Scan for the cell matching the given text and deliver its [x, y] coordinate at center. 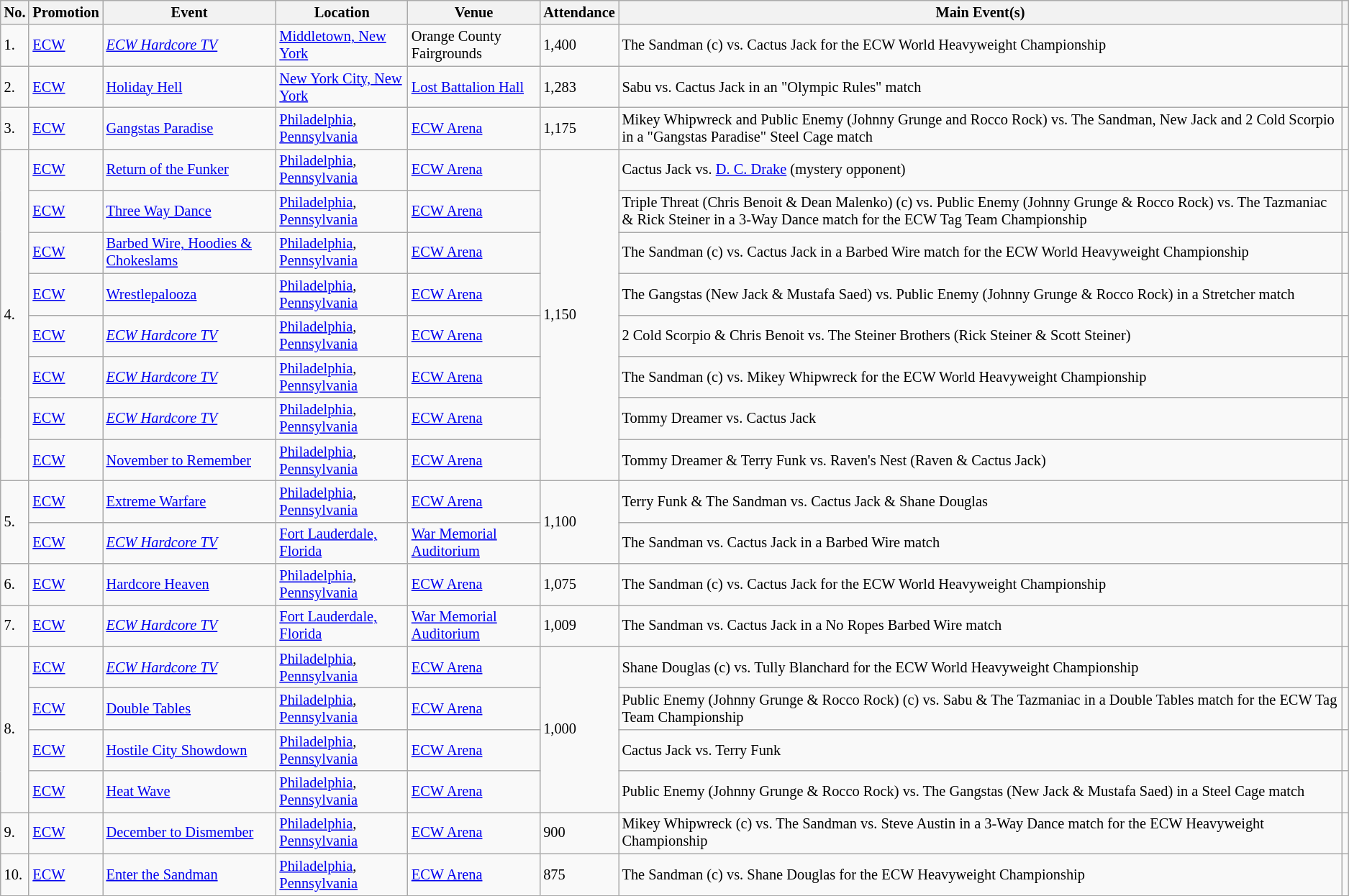
9. [15, 833]
Sabu vs. Cactus Jack in an "Olympic Rules" match [981, 87]
5. [15, 522]
Return of the Funker [190, 170]
1,009 [578, 626]
2 Cold Scorpio & Chris Benoit vs. The Steiner Brothers (Rick Steiner & Scott Steiner) [981, 336]
Tommy Dreamer & Terry Funk vs. Raven's Nest (Raven & Cactus Jack) [981, 460]
The Gangstas (New Jack & Mustafa Saed) vs. Public Enemy (Johnny Grunge & Rocco Rock) in a Stretcher match [981, 294]
December to Dismember [190, 833]
Gangstas Paradise [190, 128]
Double Tables [190, 708]
The Sandman vs. Cactus Jack in a No Ropes Barbed Wire match [981, 626]
Terry Funk & The Sandman vs. Cactus Jack & Shane Douglas [981, 501]
Orange County Fairgrounds [473, 45]
Event [190, 12]
Holiday Hell [190, 87]
Lost Battalion Hall [473, 87]
Cactus Jack vs. D. C. Drake (mystery opponent) [981, 170]
1,400 [578, 45]
1,000 [578, 729]
Attendance [578, 12]
3. [15, 128]
Heat Wave [190, 792]
Cactus Jack vs. Terry Funk [981, 750]
6. [15, 585]
1,075 [578, 585]
Shane Douglas (c) vs. Tully Blanchard for the ECW World Heavyweight Championship [981, 667]
Wrestlepalooza [190, 294]
The Sandman vs. Cactus Jack in a Barbed Wire match [981, 543]
The Sandman (c) vs. Shane Douglas for the ECW Heavyweight Championship [981, 874]
Barbed Wire, Hoodies & Chokeslams [190, 252]
900 [578, 833]
Three Way Dance [190, 211]
New York City, New York [341, 87]
Enter the Sandman [190, 874]
1,100 [578, 522]
Middletown, New York [341, 45]
1,283 [578, 87]
10. [15, 874]
No. [15, 12]
2. [15, 87]
1,150 [578, 315]
Main Event(s) [981, 12]
Hostile City Showdown [190, 750]
1,175 [578, 128]
Venue [473, 12]
8. [15, 729]
The Sandman (c) vs. Mikey Whipwreck for the ECW World Heavyweight Championship [981, 377]
The Sandman (c) vs. Cactus Jack in a Barbed Wire match for the ECW World Heavyweight Championship [981, 252]
875 [578, 874]
Extreme Warfare [190, 501]
4. [15, 315]
Promotion [65, 12]
7. [15, 626]
Public Enemy (Johnny Grunge & Rocco Rock) vs. The Gangstas (New Jack & Mustafa Saed) in a Steel Cage match [981, 792]
Tommy Dreamer vs. Cactus Jack [981, 419]
November to Remember [190, 460]
Public Enemy (Johnny Grunge & Rocco Rock) (c) vs. Sabu & The Tazmaniac in a Double Tables match for the ECW Tag Team Championship [981, 708]
Mikey Whipwreck (c) vs. The Sandman vs. Steve Austin in a 3-Way Dance match for the ECW Heavyweight Championship [981, 833]
Location [341, 12]
Hardcore Heaven [190, 585]
1. [15, 45]
